From the cell containing the given text, extract its center point as (X, Y) coordinate. 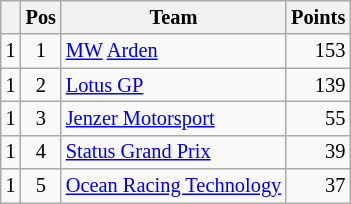
55 (318, 118)
Pos (41, 17)
139 (318, 85)
37 (318, 186)
39 (318, 152)
4 (41, 152)
2 (41, 85)
153 (318, 51)
Points (318, 17)
Team (174, 17)
Lotus GP (174, 85)
Ocean Racing Technology (174, 186)
3 (41, 118)
MW Arden (174, 51)
Status Grand Prix (174, 152)
5 (41, 186)
Jenzer Motorsport (174, 118)
